Scan for the cell matching the given text and deliver its [X, Y] coordinate at center. 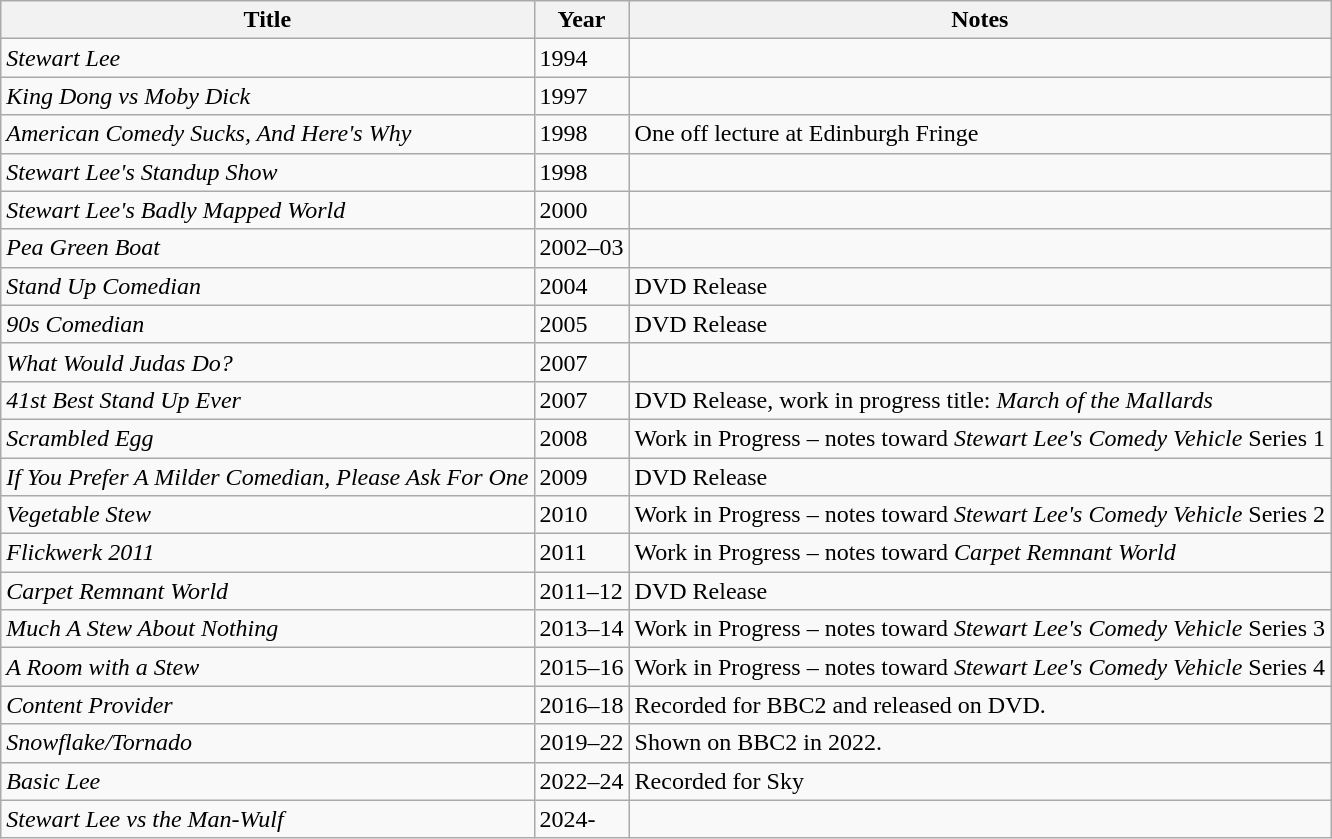
2002–03 [582, 248]
DVD Release, work in progress title: March of the Mallards [980, 400]
Work in Progress – notes toward Stewart Lee's Comedy Vehicle Series 4 [980, 667]
Flickwerk 2011 [268, 553]
2011 [582, 553]
Pea Green Boat [268, 248]
One off lecture at Edinburgh Fringe [980, 134]
90s Comedian [268, 324]
Content Provider [268, 705]
Work in Progress – notes toward Stewart Lee's Comedy Vehicle Series 1 [980, 438]
Recorded for Sky [980, 781]
Stewart Lee's Badly Mapped World [268, 210]
Stewart Lee [268, 58]
2013–14 [582, 629]
Work in Progress – notes toward Stewart Lee's Comedy Vehicle Series 2 [980, 515]
Stewart Lee's Standup Show [268, 172]
41st Best Stand Up Ever [268, 400]
2008 [582, 438]
2024- [582, 819]
2009 [582, 477]
Shown on BBC2 in 2022. [980, 743]
2011–12 [582, 591]
King Dong vs Moby Dick [268, 96]
Carpet Remnant World [268, 591]
Work in Progress – notes toward Stewart Lee's Comedy Vehicle Series 3 [980, 629]
Title [268, 20]
2022–24 [582, 781]
American Comedy Sucks, And Here's Why [268, 134]
2004 [582, 286]
1994 [582, 58]
Basic Lee [268, 781]
2019–22 [582, 743]
Much A Stew About Nothing [268, 629]
If You Prefer A Milder Comedian, Please Ask For One [268, 477]
Work in Progress – notes toward Carpet Remnant World [980, 553]
Stewart Lee vs the Man-Wulf [268, 819]
Recorded for BBC2 and released on DVD. [980, 705]
2016–18 [582, 705]
2000 [582, 210]
Scrambled Egg [268, 438]
Stand Up Comedian [268, 286]
1997 [582, 96]
Vegetable Stew [268, 515]
Year [582, 20]
What Would Judas Do? [268, 362]
Snowflake/Tornado [268, 743]
A Room with a Stew [268, 667]
2015–16 [582, 667]
2005 [582, 324]
2010 [582, 515]
Notes [980, 20]
